Provide the [X, Y] coordinate of the cell's center where the given text is located.  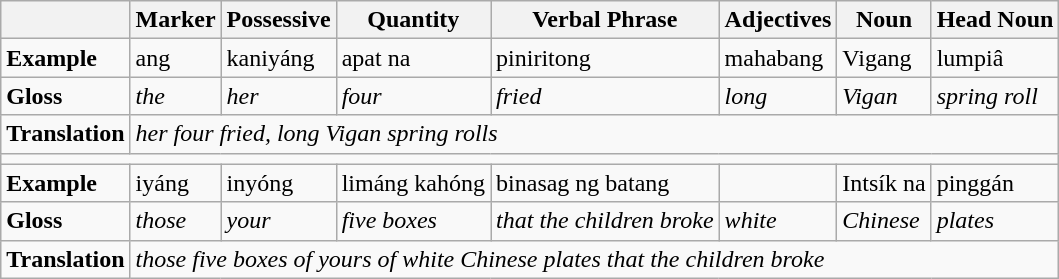
apat na [413, 58]
inyóng [278, 183]
Verbal Phrase [606, 20]
lumpiâ [995, 58]
Intsík na [884, 183]
your [278, 221]
Vigan [884, 96]
spring roll [995, 96]
ang [176, 58]
piniritong [606, 58]
Marker [176, 20]
pinggán [995, 183]
fried [606, 96]
those [176, 221]
plates [995, 221]
Vigang [884, 58]
white [778, 221]
Quantity [413, 20]
those five boxes of yours of white Chinese plates that the children broke [594, 259]
limáng kahóng [413, 183]
Head Noun [995, 20]
four [413, 96]
the [176, 96]
her [278, 96]
five boxes [413, 221]
that the children broke [606, 221]
kaniyáng [278, 58]
Adjectives [778, 20]
her four fried, long Vigan spring rolls [594, 134]
Chinese [884, 221]
mahabang [778, 58]
Possessive [278, 20]
long [778, 96]
iyáng [176, 183]
binasag ng batang [606, 183]
Noun [884, 20]
